Extract the (X, Y) coordinate from the center of the cell holding the provided text.  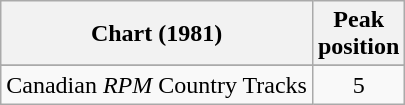
Canadian RPM Country Tracks (157, 85)
Peakposition (358, 34)
5 (358, 85)
Chart (1981) (157, 34)
